Scan for the cell matching the given text and deliver its [x, y] coordinate at center. 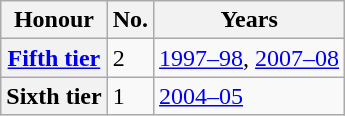
1997–98, 2007–08 [250, 58]
2004–05 [250, 96]
2 [130, 58]
Honour [54, 20]
Sixth tier [54, 96]
Fifth tier [54, 58]
No. [130, 20]
1 [130, 96]
Years [250, 20]
